Capture the cell that displays the provided text and extract its (x, y) central coordinate. 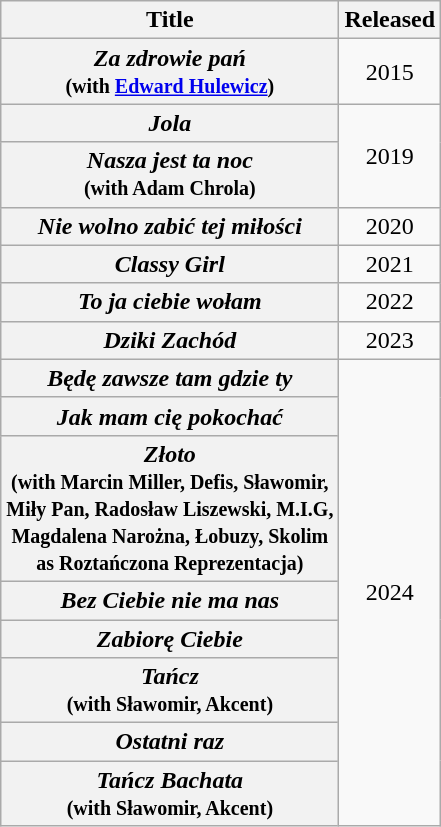
Nie wolno zabić tej miłości (170, 226)
Bez Ciebie nie ma nas (170, 600)
Tańcz(with Sławomir, Akcent) (170, 690)
Będę zawsze tam gdzie ty (170, 378)
Tańcz Bachata(with Sławomir, Akcent) (170, 794)
2021 (390, 264)
To ja ciebie wołam (170, 302)
Zabiorę Ciebie (170, 639)
Za zdrowie pań(with Edward Hulewicz) (170, 72)
2022 (390, 302)
2020 (390, 226)
2024 (390, 592)
Dziki Zachód (170, 340)
Title (170, 20)
Złoto(with Marcin Miller, Defis, Sławomir,Miły Pan, Radosław Liszewski, M.I.G,Magdalena Narożna, Łobuzy, Skolimas Roztańczona Reprezentacja) (170, 508)
Ostatni raz (170, 742)
2023 (390, 340)
Jola (170, 123)
2015 (390, 72)
Released (390, 20)
2019 (390, 156)
Nasza jest ta noc(with Adam Chrola) (170, 174)
Classy Girl (170, 264)
Jak mam cię pokochać (170, 416)
